Determine the [X, Y] coordinate at the center of the cell enclosing the given text.  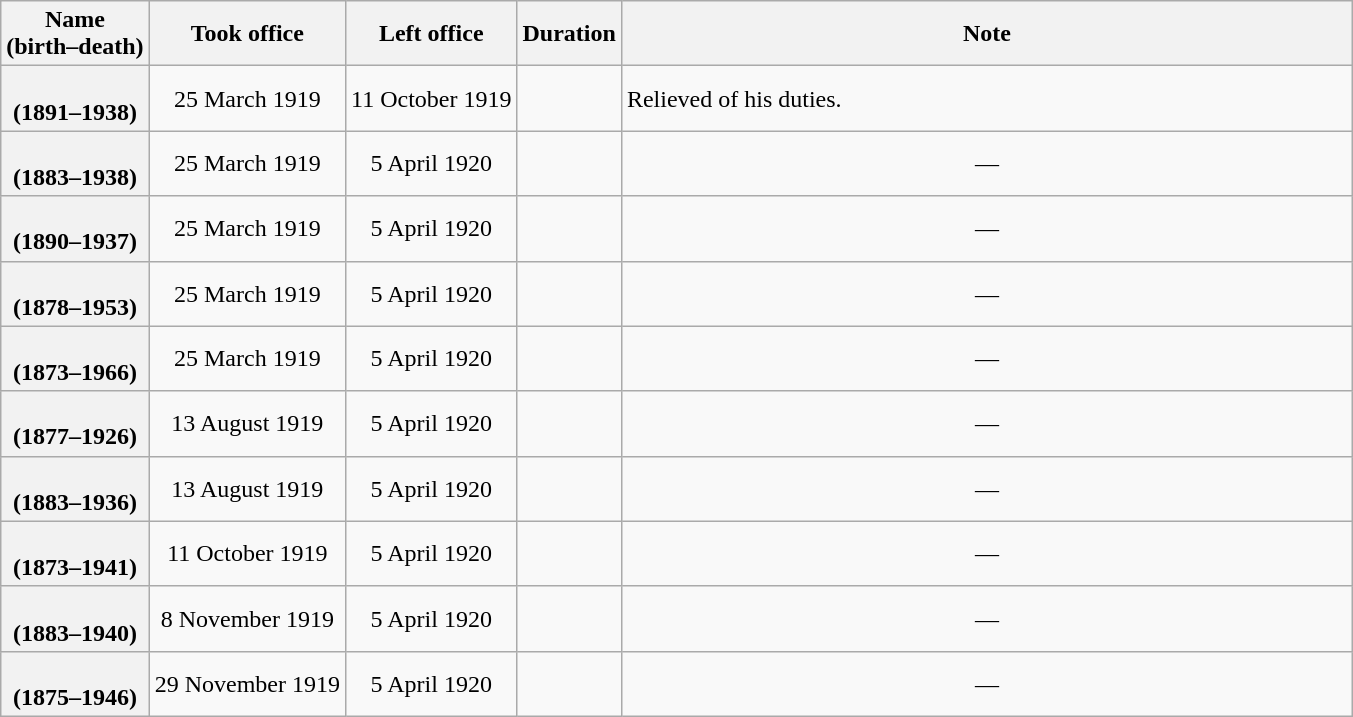
(1883–1938) [75, 164]
Left office [432, 34]
(1883–1936) [75, 488]
(1890–1937) [75, 228]
(1883–1940) [75, 618]
(1873–1966) [75, 358]
Name(birth–death) [75, 34]
(1877–1926) [75, 424]
8 November 1919 [247, 618]
(1891–1938) [75, 98]
Duration [569, 34]
(1873–1941) [75, 554]
(1875–1946) [75, 684]
29 November 1919 [247, 684]
(1878–1953) [75, 294]
Took office [247, 34]
Note [986, 34]
Relieved of his duties. [986, 98]
